Identify which cell holds the provided text, then report its (x, y) central coordinate. 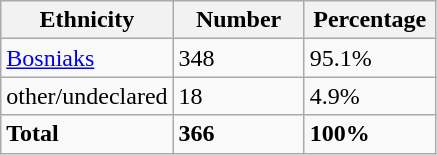
Percentage (370, 20)
348 (238, 58)
95.1% (370, 58)
100% (370, 134)
18 (238, 96)
Ethnicity (87, 20)
other/undeclared (87, 96)
366 (238, 134)
4.9% (370, 96)
Total (87, 134)
Bosniaks (87, 58)
Number (238, 20)
